Search for the cell housing the specified text and yield its [x, y] center coordinate. 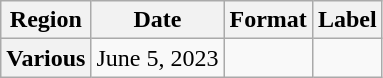
Date [158, 20]
Format [268, 20]
June 5, 2023 [158, 58]
Region [46, 20]
Label [347, 20]
Various [46, 58]
